Scan for the cell matching the given text and deliver its (x, y) coordinate at center. 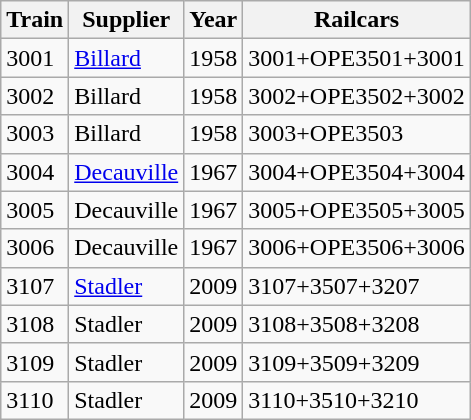
3001 (35, 58)
3107+3507+3207 (356, 286)
3109 (35, 362)
3003+OPE3503 (356, 134)
3107 (35, 286)
3004+OPE3504+3004 (356, 172)
3110 (35, 400)
3001+OPE3501+3001 (356, 58)
3110+3510+3210 (356, 400)
Supplier (126, 20)
3002 (35, 96)
3109+3509+3209 (356, 362)
3108+3508+3208 (356, 324)
3005+OPE3505+3005 (356, 210)
Railcars (356, 20)
3108 (35, 324)
Year (214, 20)
3005 (35, 210)
3006 (35, 248)
3004 (35, 172)
Train (35, 20)
3003 (35, 134)
3006+OPE3506+3006 (356, 248)
3002+OPE3502+3002 (356, 96)
